Search for the cell housing the specified text and yield its (x, y) center coordinate. 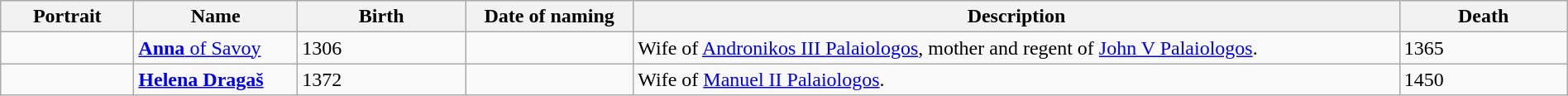
Description (1016, 17)
1372 (382, 79)
1306 (382, 48)
Wife of Andronikos III Palaiologos, mother and regent of John V Palaiologos. (1016, 48)
Wife of Manuel II Palaiologos. (1016, 79)
1450 (1484, 79)
Name (216, 17)
1365 (1484, 48)
Birth (382, 17)
Portrait (68, 17)
Date of naming (549, 17)
Anna of Savoy (216, 48)
Helena Dragaš (216, 79)
Death (1484, 17)
